Detect which cell encompasses the target text, then output its (x, y) center coordinate. 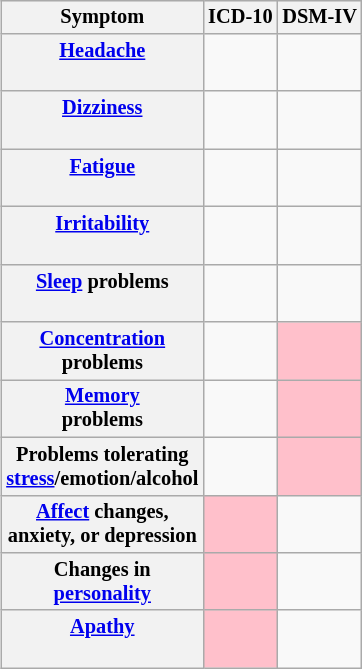
Changes in personality (102, 582)
Irritability (102, 236)
Sleep problems (102, 293)
Memory problems (102, 409)
ICD-10 (240, 17)
Concentration problems (102, 351)
Apathy (102, 639)
Dizziness (102, 120)
Problems tolerating stress/emotion/alcohol (102, 466)
DSM-IV (319, 17)
Symptom (102, 17)
Headache (102, 63)
Affect changes, anxiety, or depression (102, 524)
Fatigue (102, 178)
